Extract the [x, y] coordinate from the center of the cell holding the provided text.  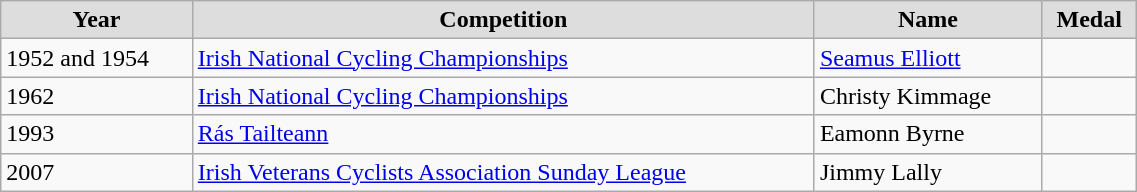
1993 [97, 134]
Year [97, 20]
Competition [503, 20]
Seamus Elliott [928, 58]
Christy Kimmage [928, 96]
Eamonn Byrne [928, 134]
Jimmy Lally [928, 172]
1962 [97, 96]
Medal [1090, 20]
Irish Veterans Cyclists Association Sunday League [503, 172]
Rás Tailteann [503, 134]
2007 [97, 172]
1952 and 1954 [97, 58]
Name [928, 20]
